Find where the given text appears and provide that cell's center as [X, Y] coordinate. 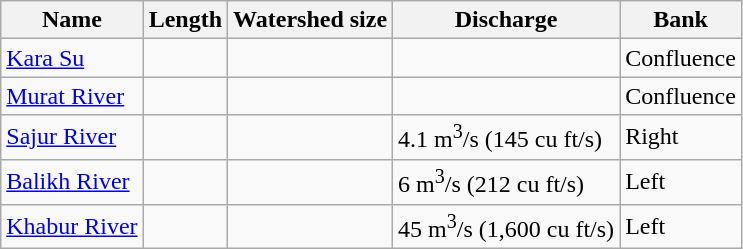
Sajur River [72, 138]
Bank [681, 20]
Length [185, 20]
6 m3/s (212 cu ft/s) [506, 182]
Balikh River [72, 182]
Name [72, 20]
4.1 m3/s (145 cu ft/s) [506, 138]
Discharge [506, 20]
Right [681, 138]
Murat River [72, 96]
45 m3/s (1,600 cu ft/s) [506, 226]
Kara Su [72, 58]
Watershed size [310, 20]
Khabur River [72, 226]
